Extract the [x, y] coordinate from the center of the cell holding the provided text.  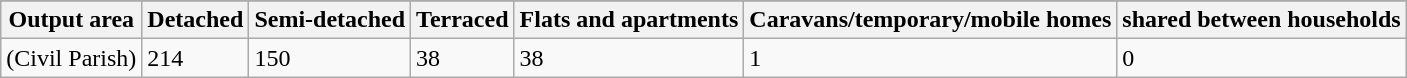
Flats and apartments [629, 20]
Detached [196, 20]
(Civil Parish) [72, 58]
Terraced [462, 20]
Output area [72, 20]
1 [930, 58]
shared between households [1262, 20]
214 [196, 58]
150 [330, 58]
Semi-detached [330, 20]
Caravans/temporary/mobile homes [930, 20]
0 [1262, 58]
